Return [x, y] of the center of cell containing provided text 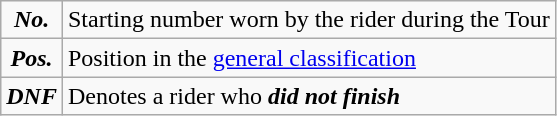
No. [32, 20]
Denotes a rider who did not finish [308, 96]
Pos. [32, 58]
Position in the general classification [308, 58]
DNF [32, 96]
Starting number worn by the rider during the Tour [308, 20]
